Find where the given text appears and provide that cell's center as [X, Y] coordinate. 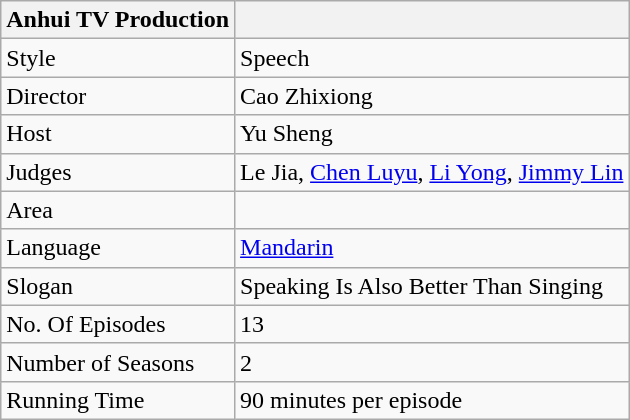
Slogan [118, 286]
Cao Zhixiong [432, 96]
Le Jia, Chen Luyu, Li Yong, Jimmy Lin [432, 172]
Yu Sheng [432, 134]
No. Of Episodes [118, 324]
Area [118, 210]
Speaking Is Also Better Than Singing [432, 286]
Mandarin [432, 248]
Speech [432, 58]
90 minutes per episode [432, 400]
13 [432, 324]
2 [432, 362]
Number of Seasons [118, 362]
Judges [118, 172]
Director [118, 96]
Style [118, 58]
Anhui TV Production [118, 20]
Running Time [118, 400]
Language [118, 248]
Host [118, 134]
